Scan for the cell matching the given text and deliver its (x, y) coordinate at center. 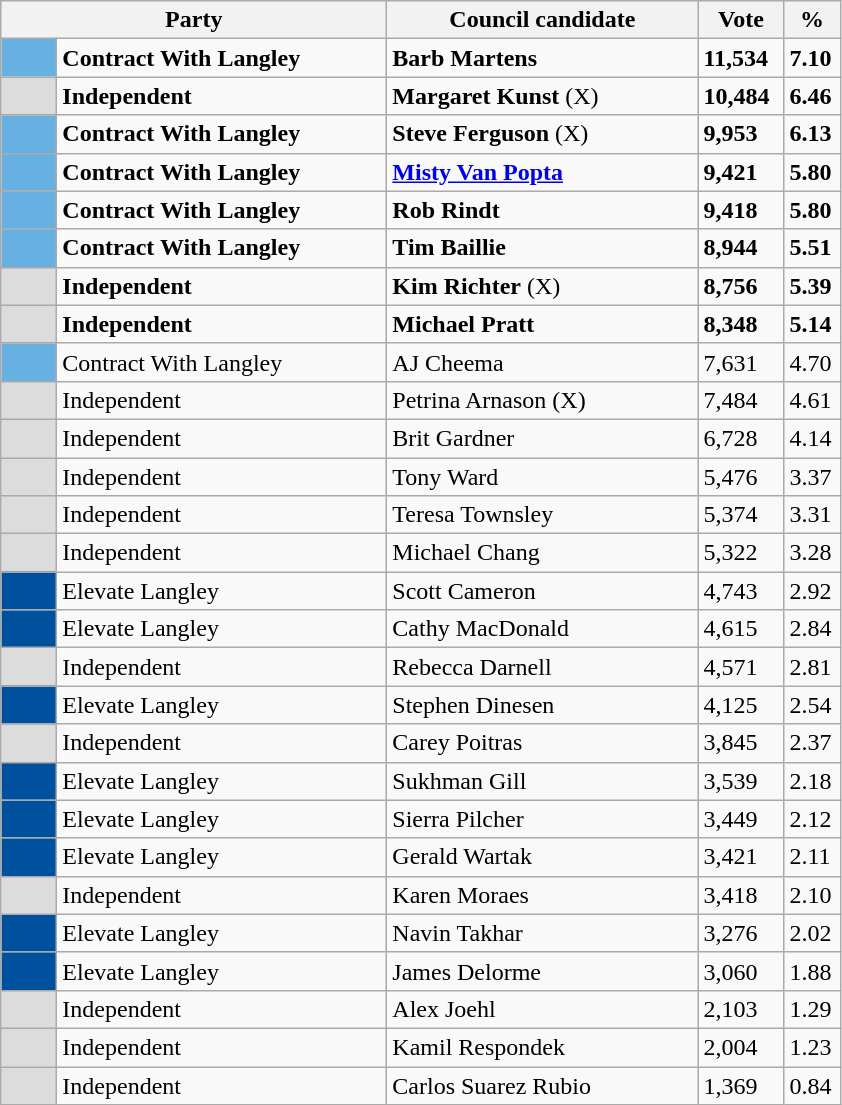
Margaret Kunst (X) (542, 96)
Steve Ferguson (X) (542, 134)
5,374 (741, 515)
4,615 (741, 629)
Michael Pratt (542, 324)
3,276 (741, 933)
Sukhman Gill (542, 781)
3,449 (741, 819)
Michael Chang (542, 553)
Party (194, 20)
3,418 (741, 895)
2.10 (812, 895)
3,421 (741, 857)
Misty Van Popta (542, 172)
4.61 (812, 400)
9,953 (741, 134)
7,484 (741, 400)
Stephen Dinesen (542, 705)
Barb Martens (542, 58)
5.14 (812, 324)
2.84 (812, 629)
1.88 (812, 971)
2.11 (812, 857)
9,421 (741, 172)
6.46 (812, 96)
7,631 (741, 362)
1.23 (812, 1047)
2,004 (741, 1047)
1,369 (741, 1085)
Gerald Wartak (542, 857)
2.81 (812, 667)
5.51 (812, 248)
2.02 (812, 933)
0.84 (812, 1085)
Kim Richter (X) (542, 286)
Carey Poitras (542, 743)
2,103 (741, 1009)
4,571 (741, 667)
2.37 (812, 743)
11,534 (741, 58)
Rob Rindt (542, 210)
Kamil Respondek (542, 1047)
3,845 (741, 743)
8,944 (741, 248)
Sierra Pilcher (542, 819)
5.39 (812, 286)
8,756 (741, 286)
10,484 (741, 96)
Teresa Townsley (542, 515)
Alex Joehl (542, 1009)
3.28 (812, 553)
Petrina Arnason (X) (542, 400)
James Delorme (542, 971)
8,348 (741, 324)
3,539 (741, 781)
Carlos Suarez Rubio (542, 1085)
1.29 (812, 1009)
4.14 (812, 438)
2.54 (812, 705)
4.70 (812, 362)
4,125 (741, 705)
Tony Ward (542, 477)
7.10 (812, 58)
9,418 (741, 210)
Karen Moraes (542, 895)
2.92 (812, 591)
5,476 (741, 477)
Rebecca Darnell (542, 667)
6.13 (812, 134)
Council candidate (542, 20)
3,060 (741, 971)
3.37 (812, 477)
Vote (741, 20)
Scott Cameron (542, 591)
6,728 (741, 438)
4,743 (741, 591)
Cathy MacDonald (542, 629)
% (812, 20)
Navin Takhar (542, 933)
2.12 (812, 819)
5,322 (741, 553)
AJ Cheema (542, 362)
3.31 (812, 515)
2.18 (812, 781)
Tim Baillie (542, 248)
Brit Gardner (542, 438)
